Capture the cell that displays the provided text and extract its [X, Y] central coordinate. 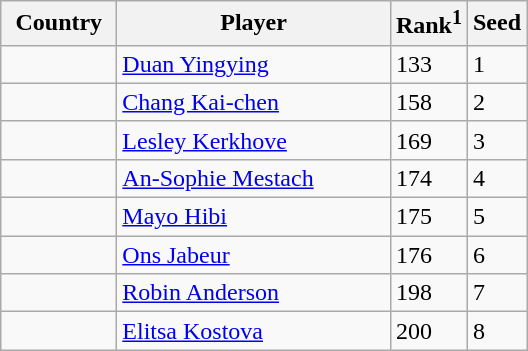
Robin Anderson [254, 293]
2 [496, 102]
Duan Yingying [254, 64]
Mayo Hibi [254, 217]
175 [428, 217]
198 [428, 293]
7 [496, 293]
200 [428, 331]
176 [428, 255]
174 [428, 178]
Country [59, 24]
Rank1 [428, 24]
An-Sophie Mestach [254, 178]
Chang Kai-chen [254, 102]
Player [254, 24]
Elitsa Kostova [254, 331]
3 [496, 140]
133 [428, 64]
1 [496, 64]
5 [496, 217]
6 [496, 255]
4 [496, 178]
Lesley Kerkhove [254, 140]
Ons Jabeur [254, 255]
Seed [496, 24]
158 [428, 102]
169 [428, 140]
8 [496, 331]
